Find where the given text appears and provide that cell's center as [x, y] coordinate. 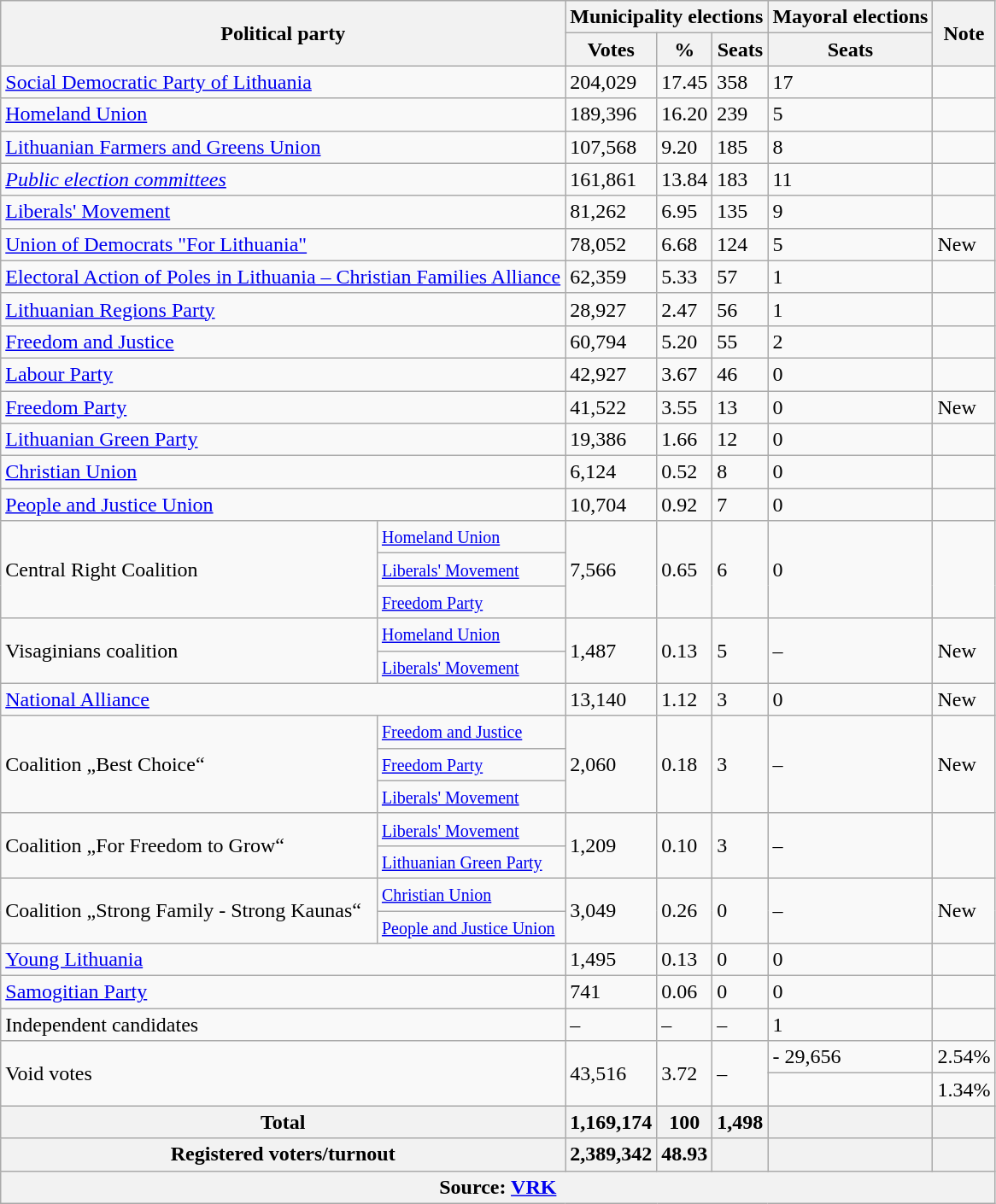
Lithuanian Regions Party [284, 309]
1,498 [740, 1122]
107,568 [612, 147]
239 [740, 114]
0.06 [685, 992]
0.92 [685, 505]
41,522 [612, 407]
2,389,342 [612, 1154]
National Alliance [284, 699]
2,060 [612, 764]
183 [740, 179]
1,487 [612, 651]
358 [740, 82]
13 [740, 407]
1,169,174 [612, 1122]
1.34% [964, 1090]
12 [740, 440]
55 [740, 342]
0.18 [685, 764]
9.20 [685, 147]
62,359 [612, 277]
Union of Democrats "For Lithuania" [284, 244]
Note [964, 33]
1,209 [612, 845]
Mayoral elections [851, 17]
2 [851, 342]
Social Democratic Party of Lithuania [284, 82]
43,516 [612, 1073]
Coalition „For Freedom to Grow“ [190, 845]
741 [612, 992]
28,927 [612, 309]
7,566 [612, 570]
3.72 [685, 1073]
100 [685, 1122]
3.55 [685, 407]
Coalition „Strong Family - Strong Kaunas“ [190, 910]
124 [740, 244]
7 [740, 505]
0.26 [685, 910]
10,704 [612, 505]
Labour Party [284, 374]
Lithuanian Farmers and Greens Union [284, 147]
1.66 [685, 440]
Votes [612, 50]
78,052 [612, 244]
2.54% [964, 1057]
Independent candidates [284, 1025]
81,262 [612, 212]
Total [284, 1122]
Source: VRK [498, 1187]
16.20 [685, 114]
6 [740, 570]
185 [740, 147]
11 [851, 179]
5.33 [685, 277]
48.93 [685, 1154]
19,386 [612, 440]
1,495 [612, 960]
Political party [284, 33]
0.65 [685, 570]
Central Right Coalition [190, 570]
Municipality elections [666, 17]
3.67 [685, 374]
2.47 [685, 309]
60,794 [612, 342]
42,927 [612, 374]
Public election committees [284, 179]
0.10 [685, 845]
Young Lithuania [284, 960]
Registered voters/turnout [284, 1154]
5.20 [685, 342]
6.68 [685, 244]
56 [740, 309]
57 [740, 277]
189,396 [612, 114]
- 29,656 [851, 1057]
17.45 [685, 82]
0.52 [685, 472]
13,140 [612, 699]
46 [740, 374]
13.84 [685, 179]
204,029 [612, 82]
161,861 [612, 179]
6.95 [685, 212]
6,124 [612, 472]
Visaginians coalition [190, 651]
9 [851, 212]
135 [740, 212]
Void votes [284, 1073]
17 [851, 82]
Electoral Action of Poles in Lithuania – Christian Families Alliance [284, 277]
3,049 [612, 910]
Coalition „Best Choice“ [190, 764]
Samogitian Party [284, 992]
1.12 [685, 699]
% [685, 50]
